Find where the given text appears and provide that cell's center as [x, y] coordinate. 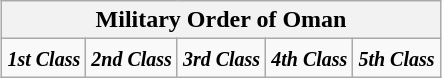
Military Order of Oman [221, 20]
4th Class [310, 58]
1st Class [44, 58]
3rd Class [221, 58]
2nd Class [132, 58]
5th Class [396, 58]
